Search for the cell housing the specified text and yield its (x, y) center coordinate. 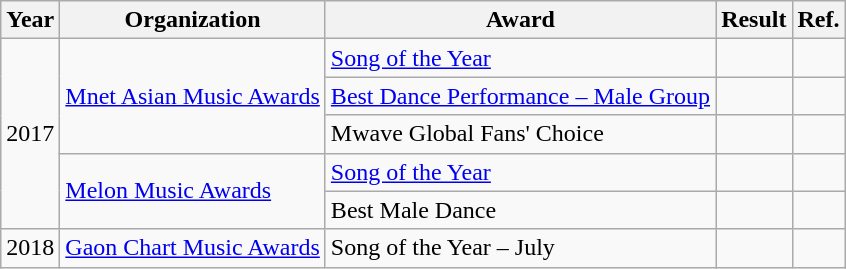
Organization (193, 20)
Result (754, 20)
Ref. (818, 20)
Best Male Dance (520, 210)
Mnet Asian Music Awards (193, 96)
Award (520, 20)
Song of the Year – July (520, 248)
2017 (30, 134)
Year (30, 20)
Gaon Chart Music Awards (193, 248)
2018 (30, 248)
Mwave Global Fans' Choice (520, 134)
Melon Music Awards (193, 191)
Best Dance Performance – Male Group (520, 96)
